Identify which cell holds the provided text, then report its [x, y] central coordinate. 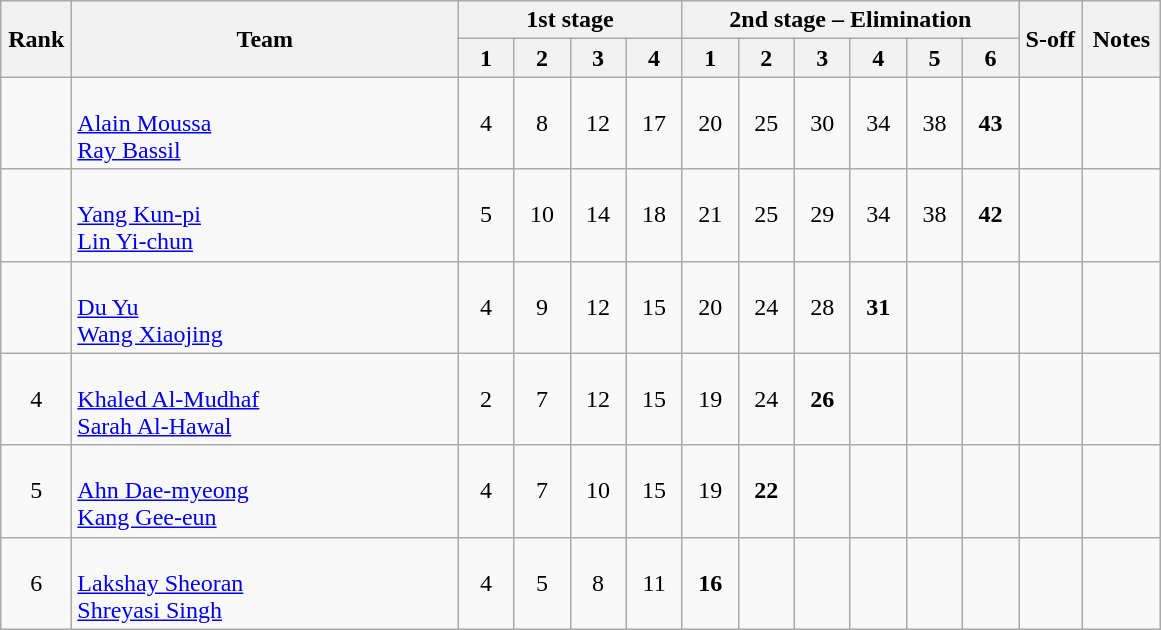
31 [878, 307]
Notes [1122, 39]
14 [598, 215]
30 [822, 123]
42 [990, 215]
17 [654, 123]
Lakshay SheoranShreyasi Singh [265, 583]
Khaled Al-MudhafSarah Al-Hawal [265, 399]
Team [265, 39]
Du YuWang Xiaojing [265, 307]
22 [766, 491]
11 [654, 583]
9 [542, 307]
18 [654, 215]
Yang Kun-piLin Yi-chun [265, 215]
Alain MoussaRay Bassil [265, 123]
43 [990, 123]
16 [710, 583]
26 [822, 399]
S-off [1050, 39]
21 [710, 215]
29 [822, 215]
Ahn Dae-myeongKang Gee-eun [265, 491]
2nd stage – Elimination [850, 20]
Rank [36, 39]
28 [822, 307]
1st stage [570, 20]
